Scan for the cell matching the given text and deliver its (x, y) coordinate at center. 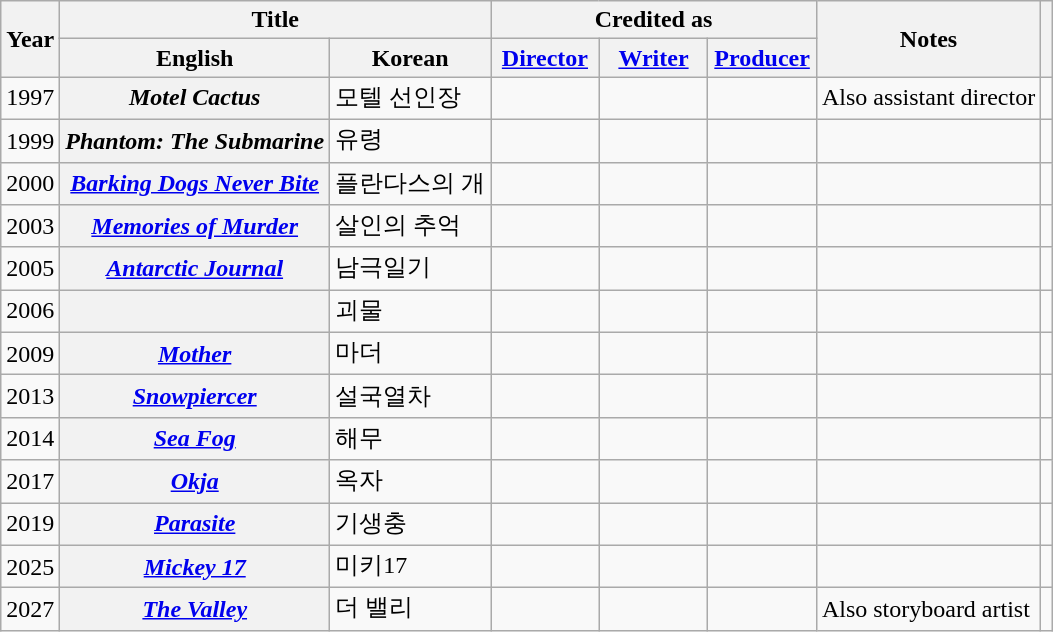
1997 (30, 98)
Motel Cactus (195, 98)
살인의 추억 (410, 226)
Producer (762, 58)
2014 (30, 438)
2006 (30, 312)
플란다스의 개 (410, 184)
남극일기 (410, 268)
괴물 (410, 312)
옥자 (410, 482)
Okja (195, 482)
2013 (30, 396)
Parasite (195, 524)
Also assistant director (928, 98)
마더 (410, 354)
유령 (410, 140)
English (195, 58)
Credited as (654, 20)
Mother (195, 354)
Mickey 17 (195, 566)
2009 (30, 354)
Also storyboard artist (928, 610)
2000 (30, 184)
Antarctic Journal (195, 268)
설국열차 (410, 396)
Snowpiercer (195, 396)
기생충 (410, 524)
Notes (928, 39)
Year (30, 39)
Korean (410, 58)
모텔 선인장 (410, 98)
해무 (410, 438)
Director (546, 58)
2019 (30, 524)
Barking Dogs Never Bite (195, 184)
2025 (30, 566)
1999 (30, 140)
Writer (654, 58)
2027 (30, 610)
2017 (30, 482)
Memories of Murder (195, 226)
Title (276, 20)
Phantom: The Submarine (195, 140)
The Valley (195, 610)
2005 (30, 268)
더 밸리 (410, 610)
미키17 (410, 566)
2003 (30, 226)
Sea Fog (195, 438)
